From the cell containing the given text, extract its center point as [X, Y] coordinate. 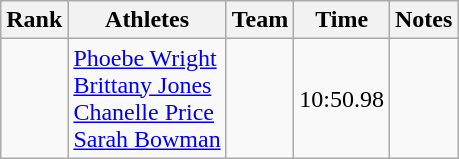
Rank [34, 20]
Notes [423, 20]
Time [342, 20]
Athletes [147, 20]
Phoebe WrightBrittany JonesChanelle PriceSarah Bowman [147, 98]
10:50.98 [342, 98]
Team [260, 20]
